Capture the cell that displays the provided text and extract its (X, Y) central coordinate. 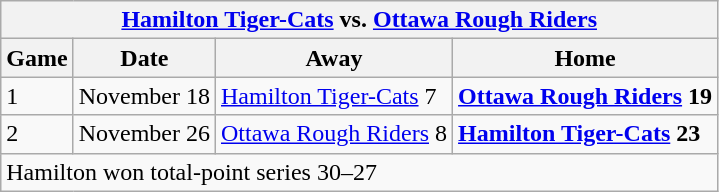
Ottawa Rough Riders 8 (334, 134)
Hamilton Tiger-Cats vs. Ottawa Rough Riders (360, 20)
November 26 (144, 134)
Hamilton Tiger-Cats 23 (586, 134)
Away (334, 58)
November 18 (144, 96)
2 (37, 134)
Game (37, 58)
1 (37, 96)
Ottawa Rough Riders 19 (586, 96)
Hamilton won total-point series 30–27 (360, 172)
Home (586, 58)
Date (144, 58)
Hamilton Tiger-Cats 7 (334, 96)
